Find where the given text appears and provide that cell's center as (X, Y) coordinate. 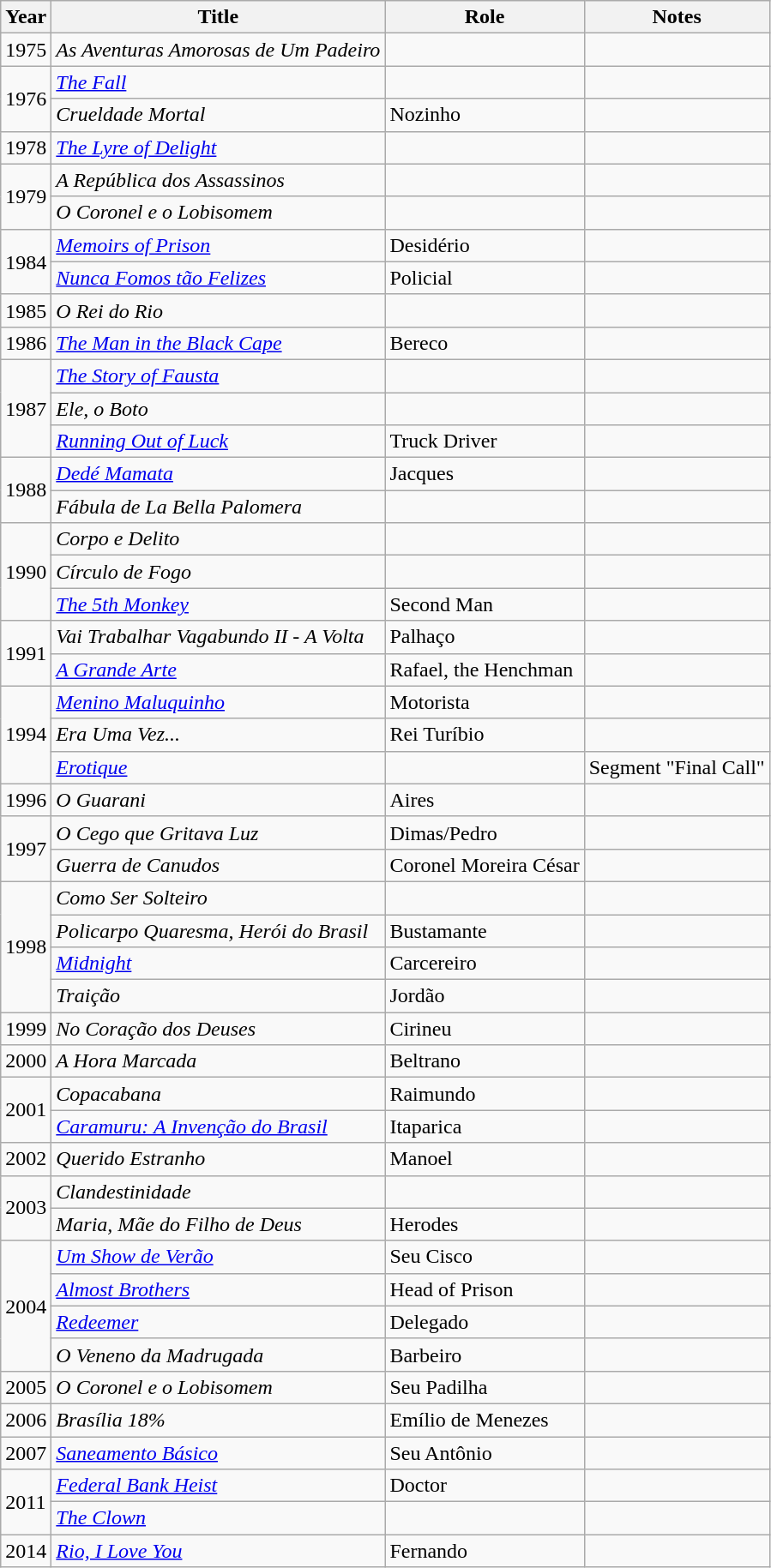
Barbeiro (485, 1355)
Motorista (485, 702)
A Hora Marcada (218, 1061)
The Clown (218, 1518)
1987 (26, 408)
No Coração dos Deuses (218, 1029)
Seu Cisco (485, 1257)
Notes (677, 17)
Itaparica (485, 1126)
The Fall (218, 82)
O Veneno da Madrugada (218, 1355)
Seu Padilha (485, 1387)
Erotique (218, 767)
Fernando (485, 1551)
Caramuru: A Invenção do Brasil (218, 1126)
Rio, I Love You (218, 1551)
Saneamento Básico (218, 1453)
Herodes (485, 1224)
Aires (485, 800)
Copacabana (218, 1094)
Corpo e Delito (218, 539)
Delegado (485, 1322)
Crueldade Mortal (218, 115)
O Guarani (218, 800)
Cirineu (485, 1029)
2003 (26, 1208)
1994 (26, 735)
Second Man (485, 604)
Maria, Mãe do Filho de Deus (218, 1224)
Coronel Moreira César (485, 865)
2005 (26, 1387)
A República dos Assassinos (218, 180)
1979 (26, 196)
2000 (26, 1061)
1988 (26, 490)
1976 (26, 99)
The Lyre of Delight (218, 147)
Jacques (485, 474)
O Rei do Rio (218, 310)
Truck Driver (485, 442)
2006 (26, 1420)
The Man in the Black Cape (218, 343)
As Aventuras Amorosas de Um Padeiro (218, 50)
2014 (26, 1551)
1998 (26, 946)
Traição (218, 996)
Federal Bank Heist (218, 1486)
2002 (26, 1159)
2011 (26, 1502)
Um Show de Verão (218, 1257)
A Grande Arte (218, 670)
Running Out of Luck (218, 442)
Como Ser Solteiro (218, 898)
Midnight (218, 964)
1986 (26, 343)
1990 (26, 572)
The Story of Fausta (218, 375)
Policarpo Quaresma, Herói do Brasil (218, 930)
Carcereiro (485, 964)
Raimundo (485, 1094)
Querido Estranho (218, 1159)
Palhaço (485, 637)
O Cego que Gritava Luz (218, 832)
Nozinho (485, 115)
2001 (26, 1110)
Guerra de Canudos (218, 865)
Rei Turíbio (485, 735)
1996 (26, 800)
Manoel (485, 1159)
2007 (26, 1453)
Title (218, 17)
The 5th Monkey (218, 604)
Brasília 18% (218, 1420)
Rafael, the Henchman (485, 670)
Doctor (485, 1486)
1991 (26, 653)
Emílio de Menezes (485, 1420)
1997 (26, 849)
Redeemer (218, 1322)
Fábula de La Bella Palomera (218, 507)
Segment "Final Call" (677, 767)
1999 (26, 1029)
Policial (485, 278)
Círculo de Fogo (218, 572)
Bereco (485, 343)
Desidério (485, 245)
1985 (26, 310)
2004 (26, 1306)
Era Uma Vez... (218, 735)
1975 (26, 50)
Bustamante (485, 930)
Dedé Mamata (218, 474)
Vai Trabalhar Vagabundo II - A Volta (218, 637)
Head of Prison (485, 1289)
Almost Brothers (218, 1289)
Seu Antônio (485, 1453)
Dimas/Pedro (485, 832)
Role (485, 17)
Ele, o Boto (218, 409)
1984 (26, 261)
Clandestinidade (218, 1192)
Menino Maluquinho (218, 702)
1978 (26, 147)
Year (26, 17)
Jordão (485, 996)
Nunca Fomos tão Felizes (218, 278)
Memoirs of Prison (218, 245)
Beltrano (485, 1061)
